Capture the cell that displays the provided text and extract its (X, Y) central coordinate. 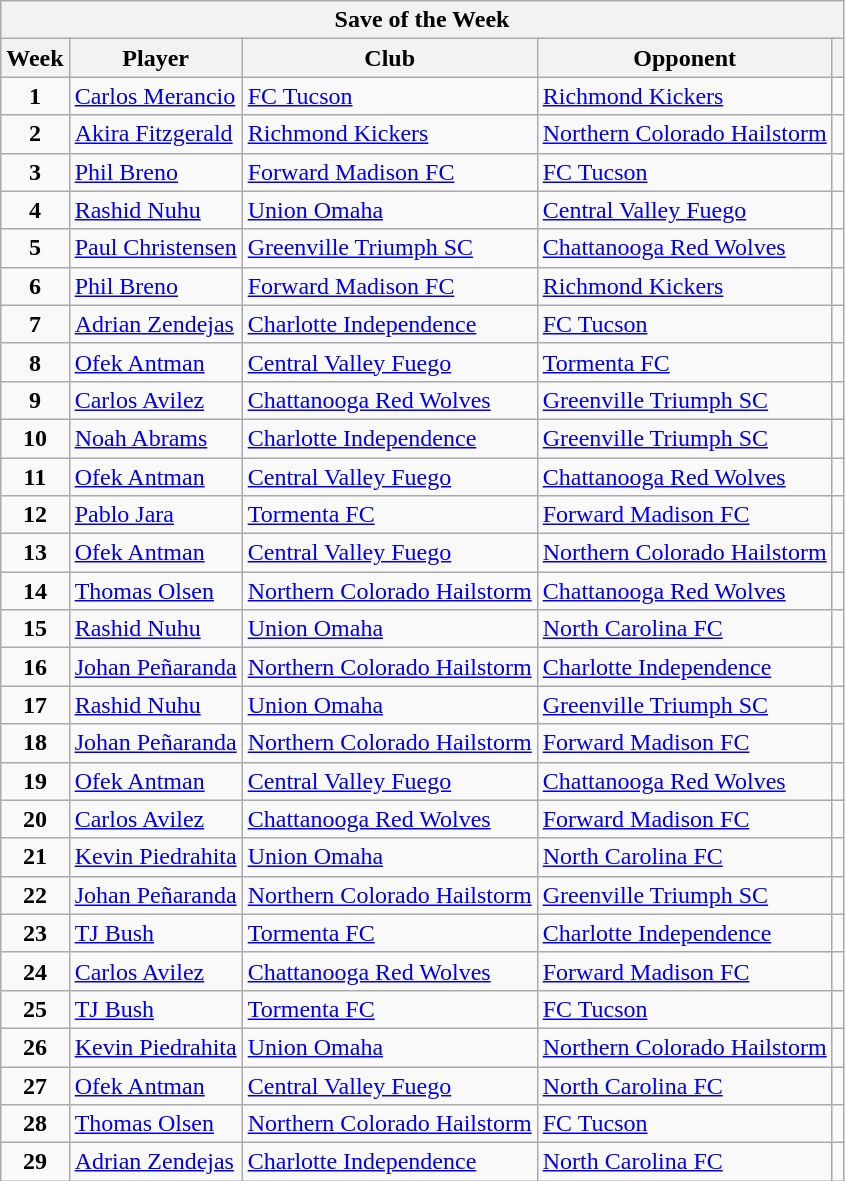
18 (35, 743)
12 (35, 515)
11 (35, 477)
4 (35, 210)
27 (35, 1085)
21 (35, 857)
Week (35, 58)
5 (35, 248)
22 (35, 895)
Save of the Week (422, 20)
9 (35, 400)
26 (35, 1047)
25 (35, 1009)
29 (35, 1162)
16 (35, 667)
Akira Fitzgerald (156, 134)
Player (156, 58)
28 (35, 1124)
8 (35, 362)
Paul Christensen (156, 248)
17 (35, 705)
Carlos Merancio (156, 96)
2 (35, 134)
1 (35, 96)
Club (390, 58)
Pablo Jara (156, 515)
13 (35, 553)
Opponent (684, 58)
14 (35, 591)
19 (35, 781)
3 (35, 172)
10 (35, 438)
23 (35, 933)
Noah Abrams (156, 438)
20 (35, 819)
7 (35, 324)
6 (35, 286)
24 (35, 971)
15 (35, 629)
